Find where the given text appears and provide that cell's center as (x, y) coordinate. 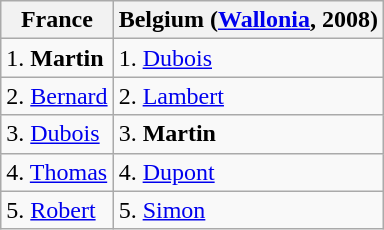
4. Dupont (248, 172)
1. Dubois (248, 58)
2. Bernard (57, 96)
France (57, 20)
Belgium (Wallonia, 2008) (248, 20)
1. Martin (57, 58)
4. Thomas (57, 172)
5. Robert (57, 210)
5. Simon (248, 210)
3. Dubois (57, 134)
3. Martin (248, 134)
2. Lambert (248, 96)
